Return (x, y) of the center of cell containing provided text 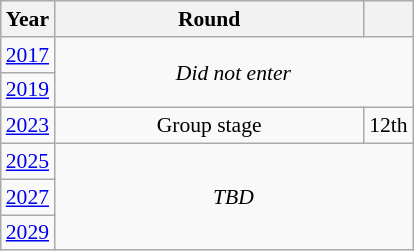
Year (28, 19)
Group stage (209, 126)
2017 (28, 55)
2025 (28, 162)
2023 (28, 126)
2027 (28, 197)
TBD (234, 198)
Round (209, 19)
2029 (28, 233)
12th (388, 126)
2019 (28, 90)
Did not enter (234, 72)
